Pinpoint the cell where the given text exists, returning its (x, y) midpoint coordinate. 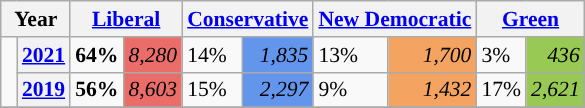
64% (96, 55)
1,835 (278, 55)
1,432 (432, 90)
New Democratic (394, 19)
14% (212, 55)
13% (350, 55)
2019 (44, 90)
2,297 (278, 90)
2,621 (556, 90)
9% (350, 90)
8,280 (152, 55)
436 (556, 55)
1,700 (432, 55)
Conservative (248, 19)
15% (212, 90)
56% (96, 90)
Liberal (126, 19)
8,603 (152, 90)
2021 (44, 55)
3% (501, 55)
Year (36, 19)
Green (530, 19)
17% (501, 90)
